Provide the (X, Y) coordinate of the cell's center where the given text is located.  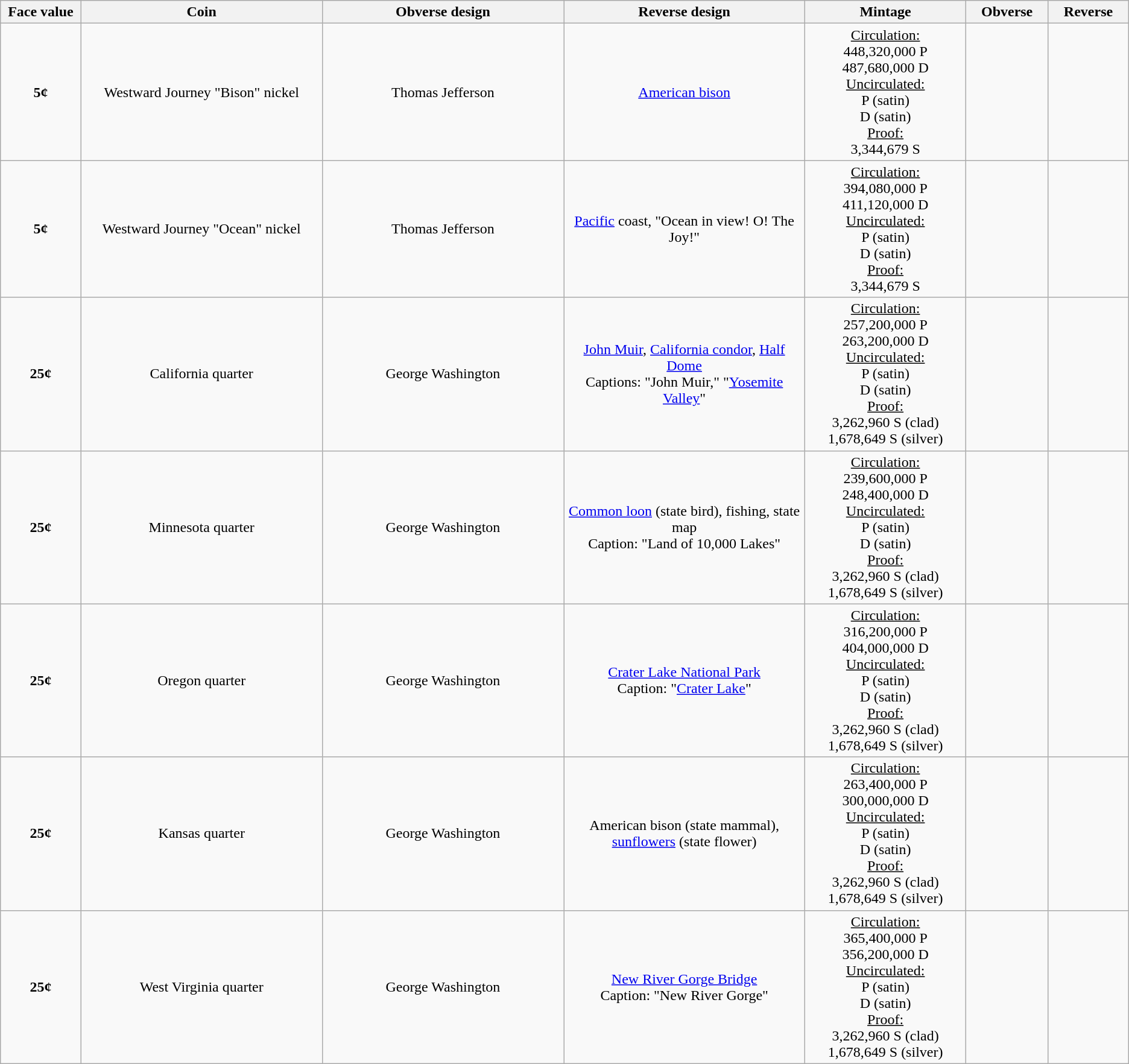
Westward Journey "Ocean" nickel (201, 229)
Minnesota quarter (201, 527)
Crater Lake National ParkCaption: "Crater Lake" (685, 680)
Common loon (state bird), fishing, state mapCaption: "Land of 10,000 Lakes" (685, 527)
Oregon quarter (201, 680)
Circulation:394,080,000 P411,120,000 DUncirculated: P (satin) D (satin)Proof:3,344,679 S (885, 229)
Obverse design (443, 12)
California quarter (201, 374)
Circulation:316,200,000 P404,000,000 DUncirculated: P (satin) D (satin)Proof:3,262,960 S (clad)1,678,649 S (silver) (885, 680)
Face value (41, 12)
Kansas quarter (201, 834)
Reverse design (685, 12)
Circulation:365,400,000 P356,200,000 DUncirculated: P (satin) D (satin)Proof:3,262,960 S (clad)1,678,649 S (silver) (885, 987)
West Virginia quarter (201, 987)
Circulation:239,600,000 P248,400,000 DUncirculated: P (satin) D (satin)Proof:3,262,960 S (clad)1,678,649 S (silver) (885, 527)
American bison (685, 92)
American bison (state mammal), sunflowers (state flower) (685, 834)
Reverse (1089, 12)
Westward Journey "Bison" nickel (201, 92)
Circulation:448,320,000 P487,680,000 DUncirculated: P (satin) D (satin)Proof:3,344,679 S (885, 92)
Pacific coast, "Ocean in view! O! The Joy!" (685, 229)
Obverse (1007, 12)
New River Gorge BridgeCaption: "New River Gorge" (685, 987)
Mintage (885, 12)
John Muir, California condor, Half DomeCaptions: "John Muir," "Yosemite Valley" (685, 374)
Circulation:263,400,000 P300,000,000 DUncirculated: P (satin) D (satin)Proof:3,262,960 S (clad)1,678,649 S (silver) (885, 834)
Coin (201, 12)
Circulation:257,200,000 P263,200,000 DUncirculated: P (satin) D (satin)Proof:3,262,960 S (clad)1,678,649 S (silver) (885, 374)
